Search for the cell housing the specified text and yield its [X, Y] center coordinate. 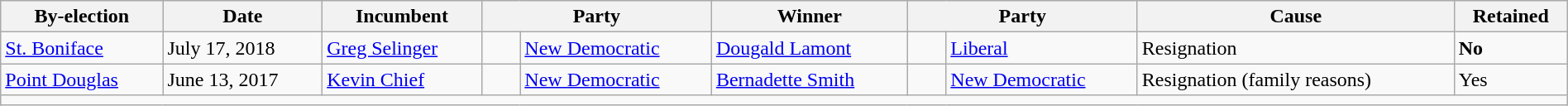
Point Douglas [82, 79]
June 13, 2017 [243, 79]
Greg Selinger [402, 48]
Resignation (family reasons) [1295, 79]
Yes [1510, 79]
Kevin Chief [402, 79]
Winner [809, 17]
Liberal [1042, 48]
No [1510, 48]
St. Boniface [82, 48]
Dougald Lamont [809, 48]
July 17, 2018 [243, 48]
Incumbent [402, 17]
Bernadette Smith [809, 79]
Resignation [1295, 48]
Date [243, 17]
Retained [1510, 17]
Cause [1295, 17]
By-election [82, 17]
